Output the [x, y] coordinate of the center of the cell containing the given text.  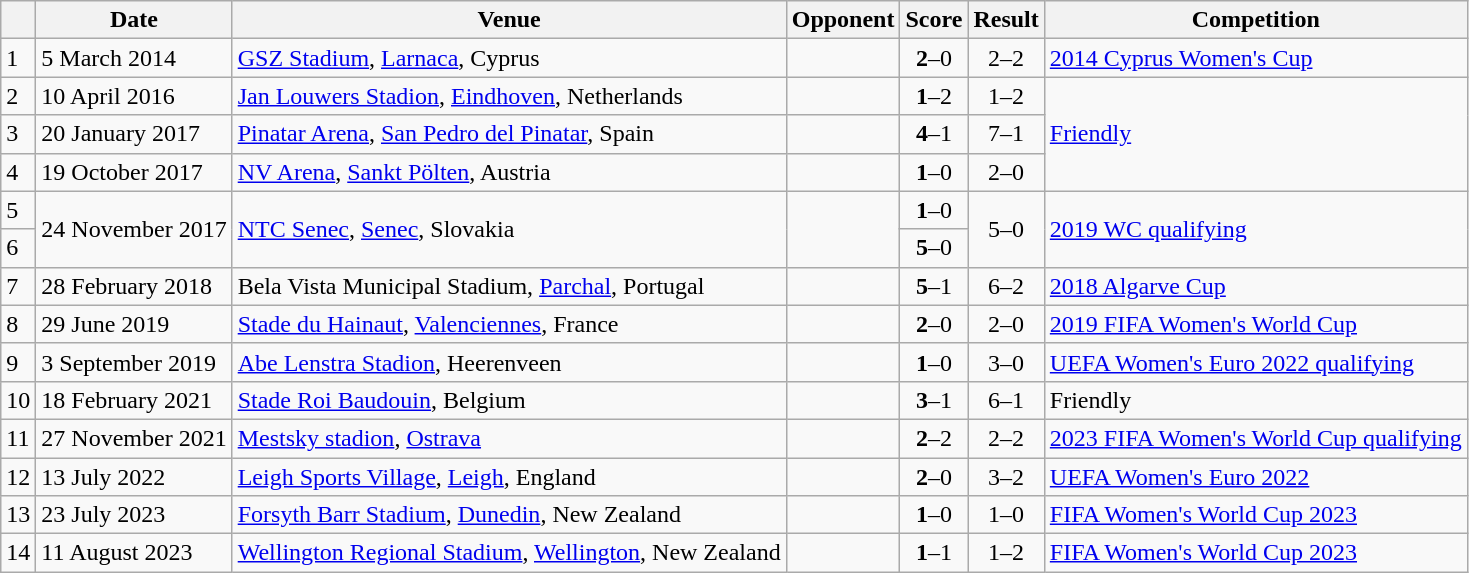
NTC Senec, Senec, Slovakia [509, 229]
28 February 2018 [134, 286]
6 [18, 248]
5 [18, 210]
3–0 [1006, 362]
29 June 2019 [134, 324]
3 September 2019 [134, 362]
Venue [509, 20]
Wellington Regional Stadium, Wellington, New Zealand [509, 553]
Stade du Hainaut, Valenciennes, France [509, 324]
3 [18, 134]
6–2 [1006, 286]
27 November 2021 [134, 438]
UEFA Women's Euro 2022 [1256, 477]
Abe Lenstra Stadion, Heerenveen [509, 362]
12 [18, 477]
GSZ Stadium, Larnaca, Cyprus [509, 58]
13 [18, 515]
Pinatar Arena, San Pedro del Pinatar, Spain [509, 134]
13 July 2022 [134, 477]
Score [934, 20]
2 [18, 96]
19 October 2017 [134, 172]
Mestsky stadion, Ostrava [509, 438]
Date [134, 20]
5 March 2014 [134, 58]
Jan Louwers Stadion, Eindhoven, Netherlands [509, 96]
Result [1006, 20]
2019 WC qualifying [1256, 229]
18 February 2021 [134, 400]
2018 Algarve Cup [1256, 286]
20 January 2017 [134, 134]
14 [18, 553]
7–1 [1006, 134]
2023 FIFA Women's World Cup qualifying [1256, 438]
Bela Vista Municipal Stadium, Parchal, Portugal [509, 286]
2014 Cyprus Women's Cup [1256, 58]
24 November 2017 [134, 229]
Stade Roi Baudouin, Belgium [509, 400]
1 [18, 58]
4–1 [934, 134]
3–2 [1006, 477]
2019 FIFA Women's World Cup [1256, 324]
5–1 [934, 286]
NV Arena, Sankt Pölten, Austria [509, 172]
11 [18, 438]
UEFA Women's Euro 2022 qualifying [1256, 362]
4 [18, 172]
Leigh Sports Village, Leigh, England [509, 477]
Competition [1256, 20]
7 [18, 286]
1–1 [934, 553]
3–1 [934, 400]
10 [18, 400]
10 April 2016 [134, 96]
6–1 [1006, 400]
9 [18, 362]
Forsyth Barr Stadium, Dunedin, New Zealand [509, 515]
Opponent [843, 20]
23 July 2023 [134, 515]
8 [18, 324]
11 August 2023 [134, 553]
